Scan for the cell matching the given text and deliver its (x, y) coordinate at center. 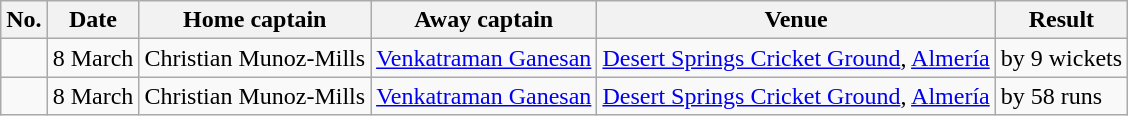
Home captain (255, 20)
Date (93, 20)
Away captain (484, 20)
by 58 runs (1061, 96)
No. (24, 20)
by 9 wickets (1061, 58)
Venue (796, 20)
Result (1061, 20)
